Return the [X, Y] coordinate for the center point of the cell that contains the specified text.  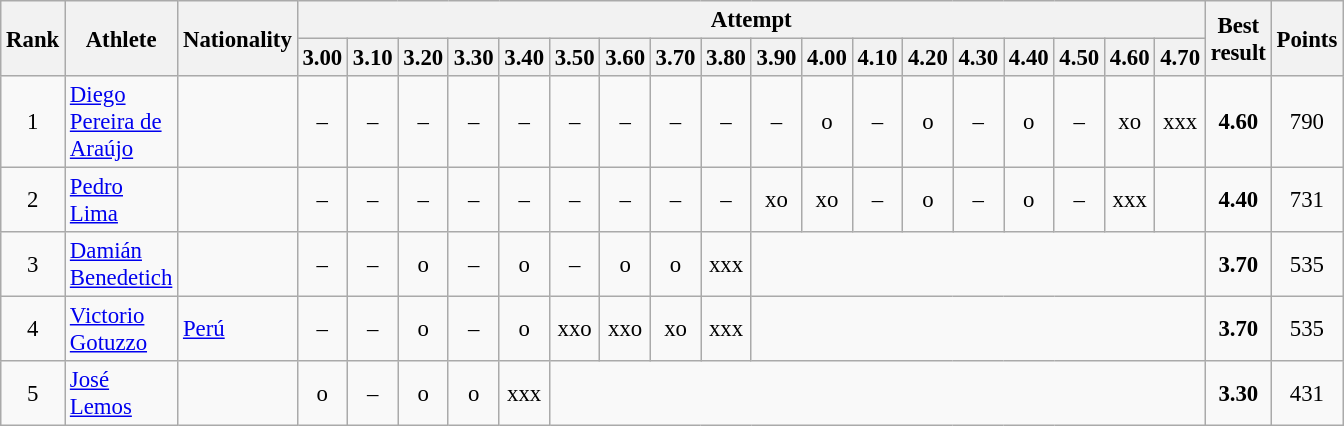
Damián Benedetich [122, 264]
3.60 [625, 58]
Pedro Lima [122, 200]
Athlete [122, 38]
3.40 [524, 58]
4.50 [1079, 58]
4.10 [877, 58]
Victorio Gotuzzo [122, 330]
Best result [1238, 38]
3.30 [473, 58]
Diego Pereira de Araújo [122, 122]
4.70 [1180, 58]
4.00 [827, 58]
4 [33, 330]
Rank [33, 38]
Perú [238, 330]
1 [33, 122]
3.10 [373, 58]
731 [1306, 200]
3 [33, 264]
Points [1306, 38]
4.30 [978, 58]
3.90 [776, 58]
2 [33, 200]
Attempt [751, 20]
3.50 [574, 58]
Nationality [238, 38]
4.20 [928, 58]
3.00 [322, 58]
3.20 [423, 58]
790 [1306, 122]
3.80 [726, 58]
